Provide the [X, Y] coordinate of the cell's center where the given text is located.  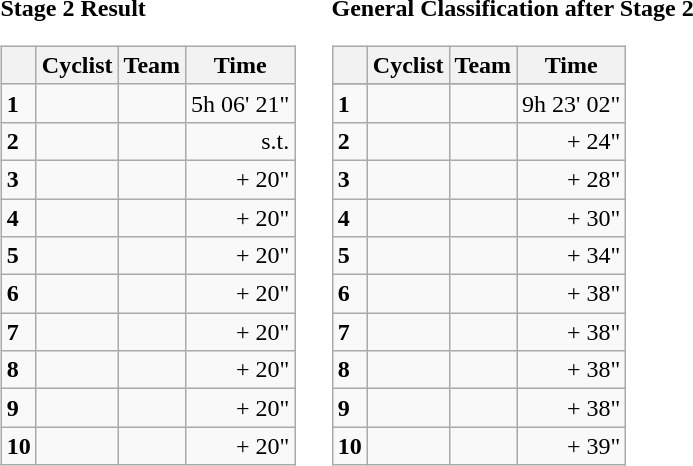
+ 39" [572, 446]
+ 24" [572, 141]
5h 06' 21" [240, 103]
+ 28" [572, 179]
+ 34" [572, 256]
s.t. [240, 141]
9h 23' 02" [572, 103]
+ 30" [572, 217]
